Pinpoint the cell where the given text exists, returning its (X, Y) midpoint coordinate. 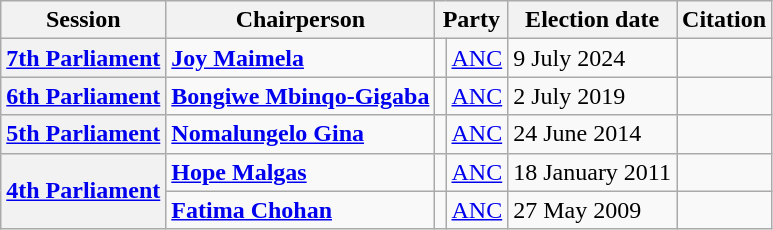
Party (472, 20)
Nomalungelo Gina (300, 134)
24 June 2014 (592, 134)
Joy Maimela (300, 58)
Citation (724, 20)
4th Parliament (84, 191)
Session (84, 20)
5th Parliament (84, 134)
Election date (592, 20)
9 July 2024 (592, 58)
18 January 2011 (592, 172)
Fatima Chohan (300, 210)
Chairperson (300, 20)
6th Parliament (84, 96)
27 May 2009 (592, 210)
7th Parliament (84, 58)
2 July 2019 (592, 96)
Bongiwe Mbinqo-Gigaba (300, 96)
Hope Malgas (300, 172)
